Provide the [X, Y] coordinate of the cell's center where the given text is located.  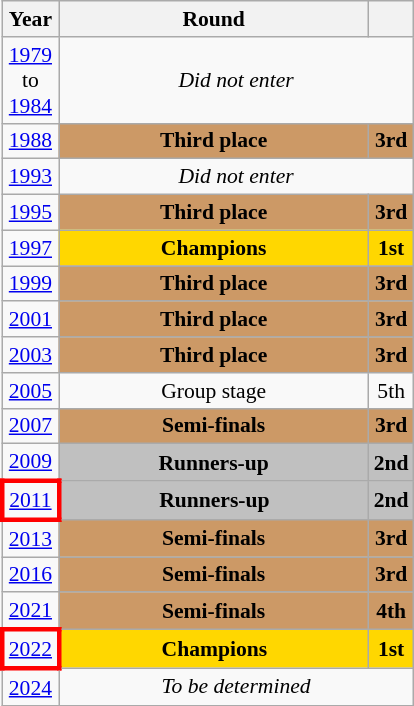
2009 [30, 462]
Year [30, 19]
5th [392, 391]
2021 [30, 612]
Round [214, 19]
To be determined [236, 686]
1999 [30, 284]
2013 [30, 538]
2024 [30, 686]
1995 [30, 213]
2001 [30, 320]
1997 [30, 248]
1979to1984 [30, 80]
Group stage [214, 391]
2011 [30, 500]
2022 [30, 650]
2016 [30, 575]
1988 [30, 141]
2003 [30, 355]
4th [392, 612]
2007 [30, 426]
1993 [30, 177]
2005 [30, 391]
